Capture the cell that displays the provided text and extract its [X, Y] central coordinate. 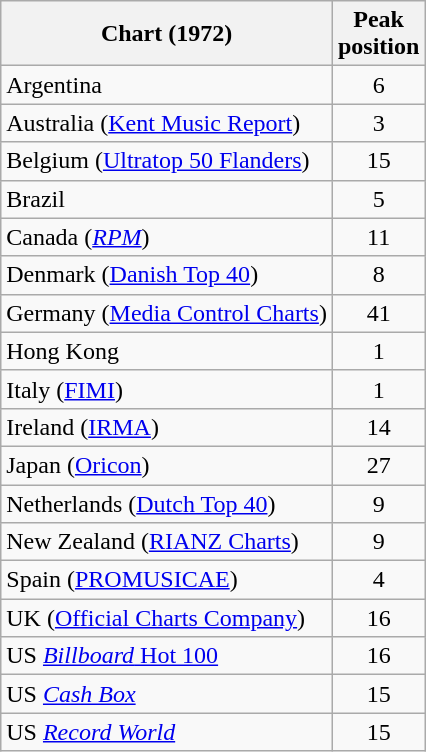
UK (Official Charts Company) [167, 618]
Germany (Media Control Charts) [167, 313]
New Zealand (RIANZ Charts) [167, 542]
US Cash Box [167, 694]
Italy (FIMI) [167, 389]
US Billboard Hot 100 [167, 656]
8 [378, 275]
Argentina [167, 85]
Netherlands (Dutch Top 40) [167, 503]
Chart (1972) [167, 34]
Brazil [167, 199]
Denmark (Danish Top 40) [167, 275]
11 [378, 237]
Peakposition [378, 34]
Belgium (Ultratop 50 Flanders) [167, 161]
Canada (RPM) [167, 237]
5 [378, 199]
3 [378, 123]
US Record World [167, 732]
Spain (PROMUSICAE) [167, 580]
Hong Kong [167, 351]
6 [378, 85]
Japan (Oricon) [167, 465]
4 [378, 580]
41 [378, 313]
Ireland (IRMA) [167, 427]
14 [378, 427]
27 [378, 465]
Australia (Kent Music Report) [167, 123]
